Capture the cell that displays the provided text and extract its (x, y) central coordinate. 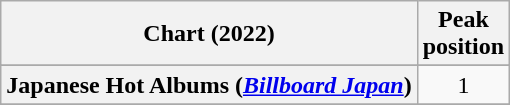
Chart (2022) (209, 34)
1 (463, 85)
Peakposition (463, 34)
Japanese Hot Albums (Billboard Japan) (209, 85)
